Determine the (X, Y) coordinate at the center of the cell enclosing the given text.  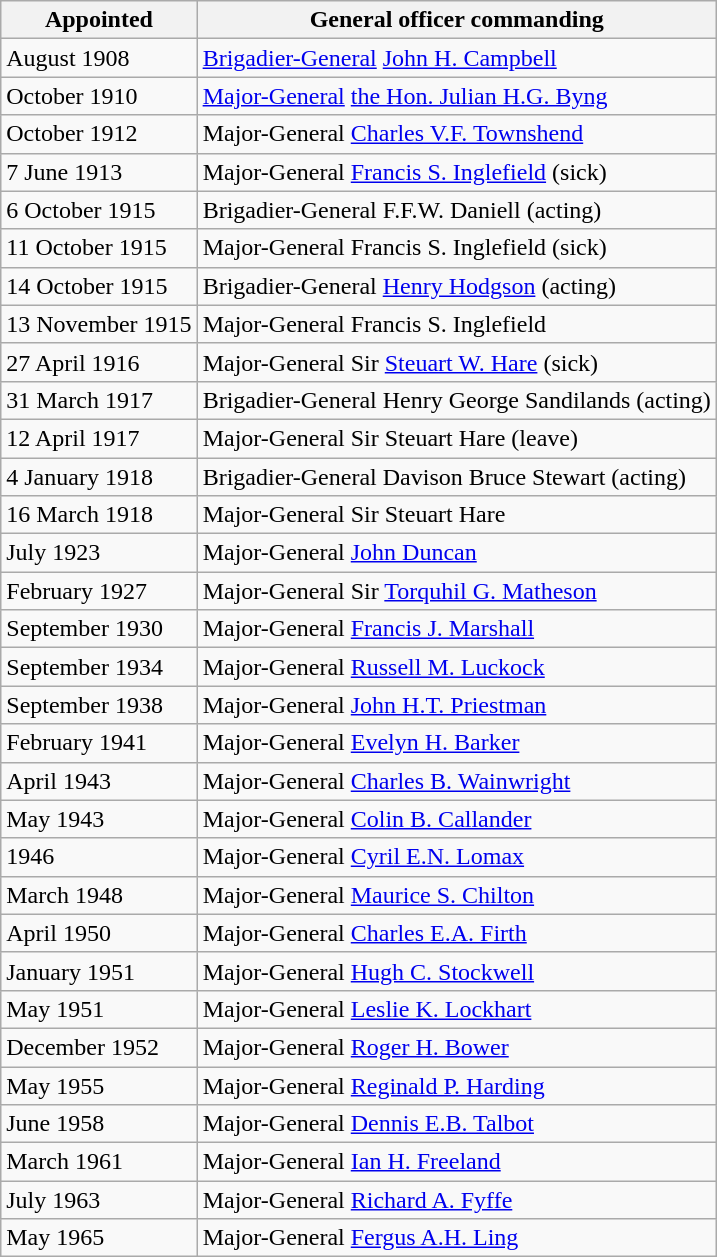
Major-General Fergus A.H. Ling (456, 1238)
May 1951 (99, 1009)
16 March 1918 (99, 515)
January 1951 (99, 971)
31 March 1917 (99, 400)
Major-General Hugh C. Stockwell (456, 971)
Major-General Maurice S. Chilton (456, 895)
October 1910 (99, 96)
7 June 1913 (99, 172)
Brigadier-General F.F.W. Daniell (acting) (456, 210)
4 January 1918 (99, 477)
12 April 1917 (99, 438)
May 1943 (99, 819)
Brigadier-General Davison Bruce Stewart (acting) (456, 477)
June 1958 (99, 1124)
Appointed (99, 20)
September 1938 (99, 705)
Major-General Roger H. Bower (456, 1047)
Major-General Cyril E.N. Lomax (456, 857)
Brigadier-General John H. Campbell (456, 58)
Major-General Charles V.F. Townshend (456, 134)
Major-General Colin B. Callander (456, 819)
Major-General Russell M. Luckock (456, 667)
February 1941 (99, 743)
March 1961 (99, 1162)
6 October 1915 (99, 210)
Major-General Richard A. Fyffe (456, 1200)
Major-General John Duncan (456, 553)
General officer commanding (456, 20)
Major-General the Hon. Julian H.G. Byng (456, 96)
Major-General Francis J. Marshall (456, 629)
July 1963 (99, 1200)
Major-General Sir Torquhil G. Matheson (456, 591)
Brigadier-General Henry George Sandilands (acting) (456, 400)
Major-General John H.T. Priestman (456, 705)
May 1965 (99, 1238)
Major-General Reginald P. Harding (456, 1085)
Major-General Francis S. Inglefield (456, 324)
Major-General Sir Steuart Hare (456, 515)
27 April 1916 (99, 362)
May 1955 (99, 1085)
February 1927 (99, 591)
Major-General Evelyn H. Barker (456, 743)
April 1950 (99, 933)
July 1923 (99, 553)
April 1943 (99, 781)
September 1934 (99, 667)
Major-General Dennis E.B. Talbot (456, 1124)
13 November 1915 (99, 324)
December 1952 (99, 1047)
Major-General Charles B. Wainwright (456, 781)
14 October 1915 (99, 286)
Brigadier-General Henry Hodgson (acting) (456, 286)
Major-General Charles E.A. Firth (456, 933)
Major-General Leslie K. Lockhart (456, 1009)
Major-General Ian H. Freeland (456, 1162)
Major-General Sir Steuart W. Hare (sick) (456, 362)
11 October 1915 (99, 248)
September 1930 (99, 629)
October 1912 (99, 134)
1946 (99, 857)
March 1948 (99, 895)
August 1908 (99, 58)
Major-General Sir Steuart Hare (leave) (456, 438)
